Pinpoint the cell where the given text exists, returning its [x, y] midpoint coordinate. 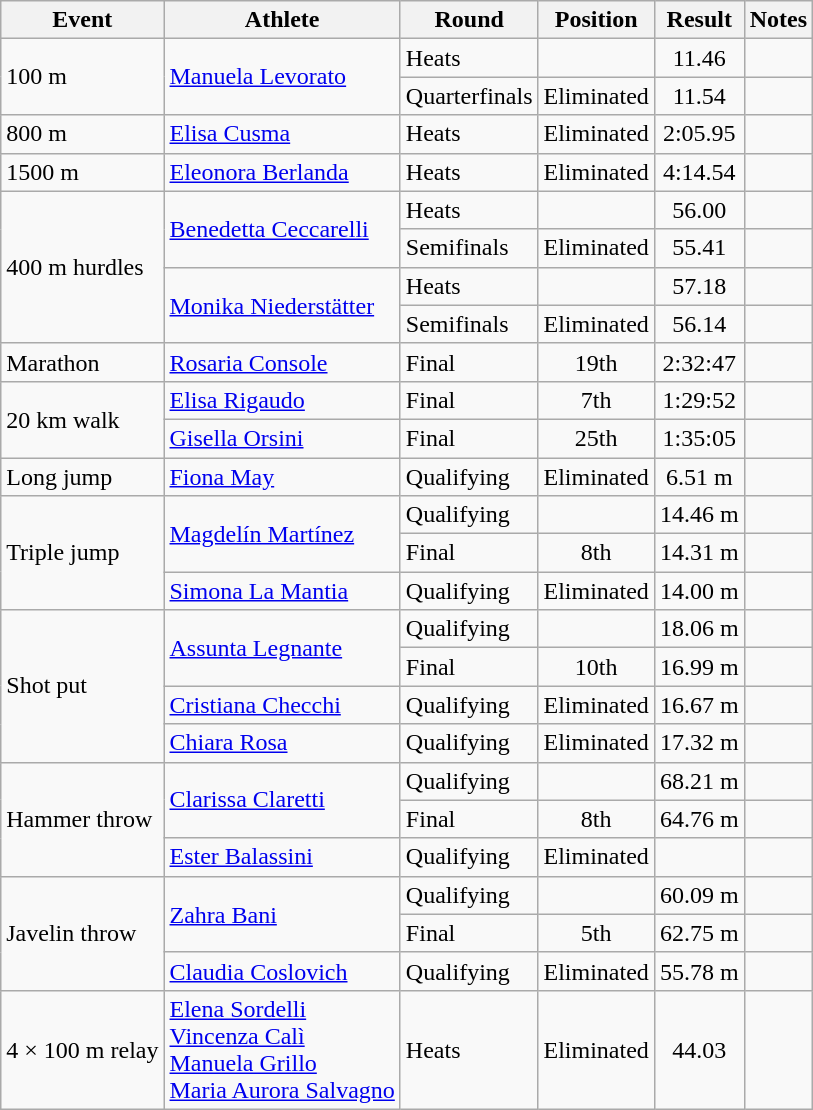
10th [596, 667]
Benedetta Ceccarelli [282, 229]
Rosaria Console [282, 362]
Notes [778, 20]
56.00 [699, 210]
62.75 m [699, 933]
14.46 m [699, 515]
Position [596, 20]
4 × 100 m relay [82, 1050]
800 m [82, 134]
Gisella Orsini [282, 438]
100 m [82, 77]
Round [469, 20]
Result [699, 20]
25th [596, 438]
14.31 m [699, 553]
Long jump [82, 477]
Event [82, 20]
16.67 m [699, 705]
14.00 m [699, 591]
Ester Balassini [282, 857]
2:32:47 [699, 362]
Triple jump [82, 553]
4:14.54 [699, 172]
55.78 m [699, 971]
400 m hurdles [82, 267]
11.46 [699, 58]
Monika Niederstätter [282, 305]
57.18 [699, 286]
Javelin throw [82, 933]
Manuela Levorato [282, 77]
64.76 m [699, 819]
Quarterfinals [469, 96]
Magdelín Martínez [282, 534]
Fiona May [282, 477]
Athlete [282, 20]
Elisa Cusma [282, 134]
44.03 [699, 1050]
Marathon [82, 362]
56.14 [699, 324]
Shot put [82, 686]
Clarissa Claretti [282, 800]
60.09 m [699, 895]
Elena SordelliVincenza CalìManuela GrilloMaria Aurora Salvagno [282, 1050]
11.54 [699, 96]
6.51 m [699, 477]
Elisa Rigaudo [282, 400]
7th [596, 400]
1:35:05 [699, 438]
18.06 m [699, 629]
Chiara Rosa [282, 743]
20 km walk [82, 419]
1500 m [82, 172]
2:05.95 [699, 134]
17.32 m [699, 743]
5th [596, 933]
Cristiana Checchi [282, 705]
Hammer throw [82, 819]
16.99 m [699, 667]
Simona La Mantia [282, 591]
Assunta Legnante [282, 648]
1:29:52 [699, 400]
55.41 [699, 248]
19th [596, 362]
Zahra Bani [282, 914]
Eleonora Berlanda [282, 172]
68.21 m [699, 781]
Claudia Coslovich [282, 971]
